Scan for the cell matching the given text and deliver its (X, Y) coordinate at center. 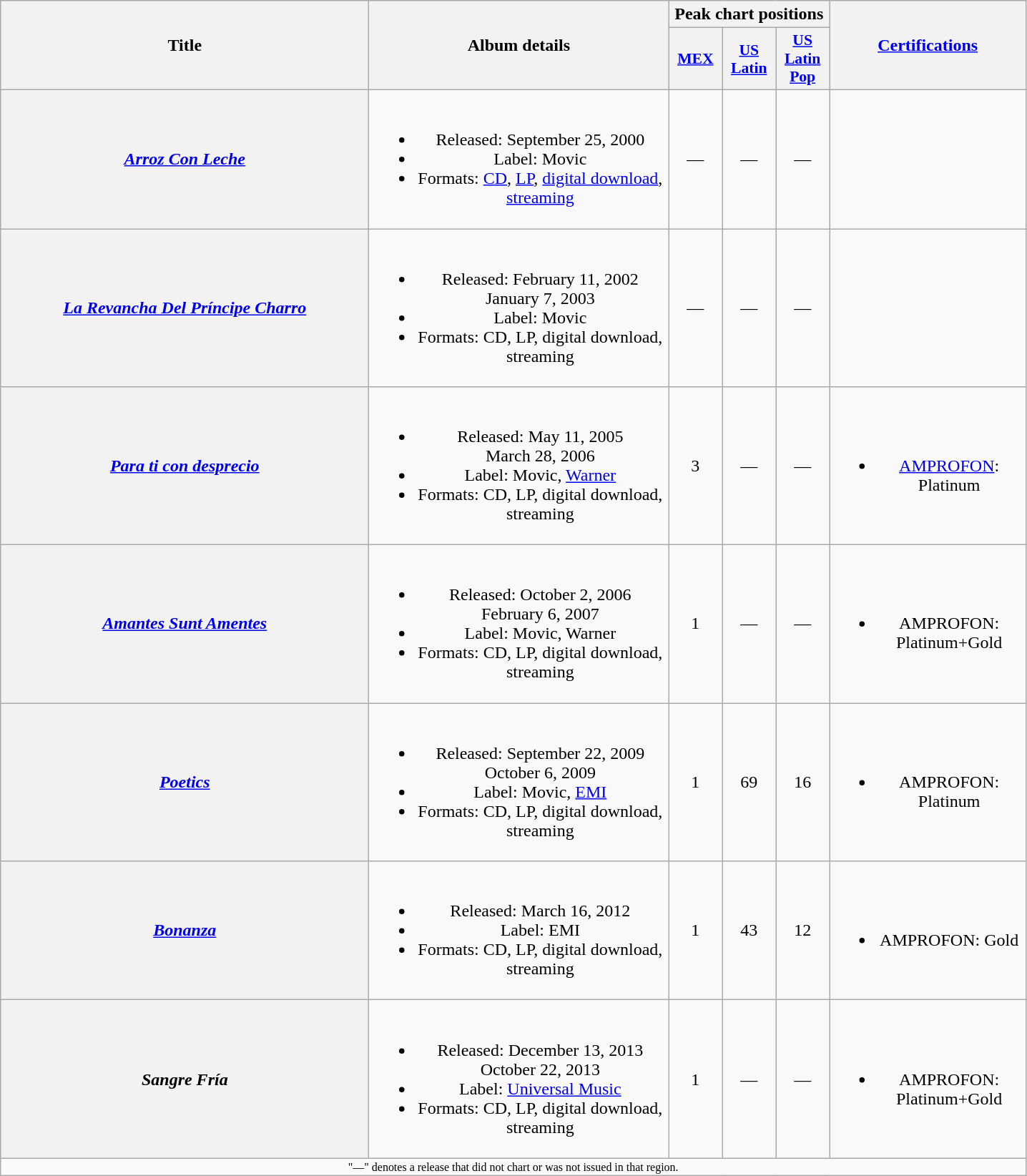
Amantes Sunt Amentes (185, 624)
Released: October 2, 2006February 6, 2007 Label: Movic, WarnerFormats: CD, LP, digital download, streaming (519, 624)
Released: February 11, 2002January 7, 2003 Label: MovicFormats: CD, LP, digital download, streaming (519, 308)
69 (750, 783)
Released: September 22, 2009October 6, 2009 Label: Movic, EMIFormats: CD, LP, digital download, streaming (519, 783)
USLatin (750, 59)
La Revancha Del Príncipe Charro (185, 308)
AMPROFON: Gold (928, 931)
MEX (695, 59)
Released: September 25, 2000Label: MovicFormats: CD, LP, digital download, streaming (519, 159)
Released: March 16, 2012Label: EMIFormats: CD, LP, digital download, streaming (519, 931)
43 (750, 931)
16 (802, 783)
Para ti con desprecio (185, 466)
Released: December 13, 2013October 22, 2013 Label: Universal MusicFormats: CD, LP, digital download, streaming (519, 1079)
"—" denotes a release that did not chart or was not issued in that region. (513, 1167)
Album details (519, 46)
Peak chart positions (750, 14)
Certifications (928, 46)
Sangre Fría (185, 1079)
Released: May 11, 2005March 28, 2006 Label: Movic, WarnerFormats: CD, LP, digital download, streaming (519, 466)
3 (695, 466)
USLatinPop (802, 59)
Arroz Con Leche (185, 159)
Bonanza (185, 931)
12 (802, 931)
Title (185, 46)
Poetics (185, 783)
